Return (X, Y) of the center of cell containing provided text 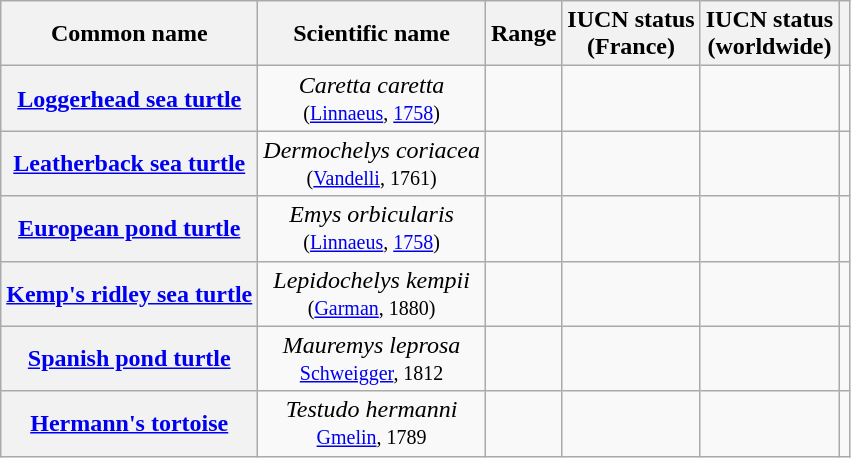
Range (523, 34)
Lepidochelys kempii(Garman, 1880) (372, 294)
Hermann's tortoise (130, 424)
Testudo hermanniGmelin, 1789 (372, 424)
European pond turtle (130, 228)
Dermochelys coriacea(Vandelli, 1761) (372, 164)
Spanish pond turtle (130, 358)
Kemp's ridley sea turtle (130, 294)
Mauremys leprosaSchweigger, 1812 (372, 358)
IUCN status(worldwide) (769, 34)
Loggerhead sea turtle (130, 98)
Leatherback sea turtle (130, 164)
Emys orbicularis(Linnaeus, 1758) (372, 228)
Scientific name (372, 34)
Caretta caretta(Linnaeus, 1758) (372, 98)
Common name (130, 34)
IUCN status(France) (631, 34)
